Return [x, y] of the center of cell containing provided text 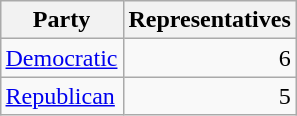
Party [62, 20]
Democratic [62, 58]
6 [210, 58]
Republican [62, 96]
Representatives [210, 20]
5 [210, 96]
